Provide the [x, y] coordinate of the cell's center where the given text is located.  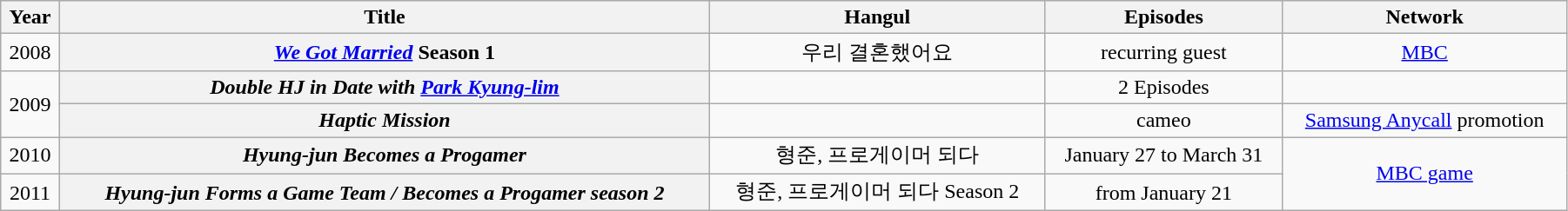
cameo [1164, 120]
Double HJ in Date with Park Kyung-lim [385, 87]
Network [1425, 17]
형준, 프로게이머 되다 [877, 156]
Episodes [1164, 17]
형준, 프로게이머 되다 Season 2 [877, 193]
MBC game [1425, 174]
Year [30, 17]
Hangul [877, 17]
Hyung-jun Becomes a Progamer [385, 156]
2011 [30, 193]
2009 [30, 103]
We Got Married Season 1 [385, 52]
January 27 to March 31 [1164, 156]
Haptic Mission [385, 120]
from January 21 [1164, 193]
2008 [30, 52]
Hyung-jun Forms a Game Team / Becomes a Progamer season 2 [385, 193]
MBC [1425, 52]
Samsung Anycall promotion [1425, 120]
2 Episodes [1164, 87]
Title [385, 17]
2010 [30, 156]
recurring guest [1164, 52]
우리 결혼했어요 [877, 52]
